Detect which cell encompasses the target text, then output its (x, y) center coordinate. 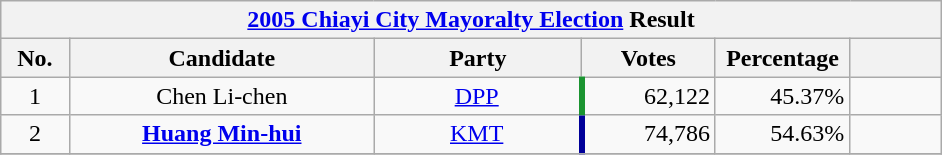
Party (478, 58)
Percentage (782, 58)
Votes (648, 58)
2005 Chiayi City Mayoralty Election Result (470, 20)
2 (34, 134)
Huang Min-hui (222, 134)
KMT (478, 134)
74,786 (648, 134)
62,122 (648, 96)
45.37% (782, 96)
DPP (478, 96)
No. (34, 58)
54.63% (782, 134)
1 (34, 96)
Chen Li-chen (222, 96)
Candidate (222, 58)
